Return the [x, y] coordinate for the center point of the cell that contains the specified text.  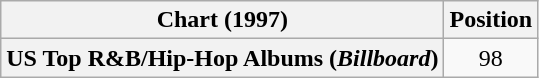
Chart (1997) [222, 20]
US Top R&B/Hip-Hop Albums (Billboard) [222, 58]
98 [491, 58]
Position [491, 20]
